Find where the given text appears and provide that cell's center as (x, y) coordinate. 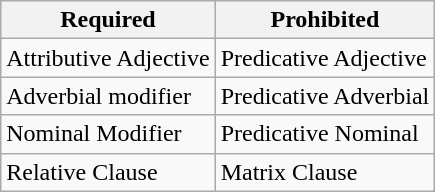
Required (108, 20)
Matrix Clause (325, 172)
Predicative Adjective (325, 58)
Adverbial modifier (108, 96)
Attributive Adjective (108, 58)
Relative Clause (108, 172)
Nominal Modifier (108, 134)
Prohibited (325, 20)
Predicative Adverbial (325, 96)
Predicative Nominal (325, 134)
